Extract the (X, Y) coordinate from the center of the cell holding the provided text.  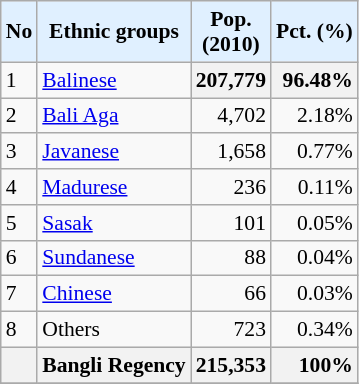
4,702 (231, 116)
3 (20, 152)
Pop. (2010) (231, 32)
215,353 (231, 365)
Others (114, 330)
8 (20, 330)
0.03% (314, 294)
5 (20, 223)
Javanese (114, 152)
1,658 (231, 152)
723 (231, 330)
236 (231, 187)
0.34% (314, 330)
Bangli Regency (114, 365)
0.11% (314, 187)
88 (231, 258)
207,779 (231, 80)
2.18% (314, 116)
Sasak (114, 223)
Chinese (114, 294)
6 (20, 258)
0.04% (314, 258)
Pct. (%) (314, 32)
100% (314, 365)
Madurese (114, 187)
Bali Aga (114, 116)
66 (231, 294)
2 (20, 116)
Balinese (114, 80)
101 (231, 223)
4 (20, 187)
7 (20, 294)
96.48% (314, 80)
Ethnic groups (114, 32)
Sundanese (114, 258)
0.77% (314, 152)
0.05% (314, 223)
No (20, 32)
1 (20, 80)
